Locate the cell with the specified text and output its [X, Y] center coordinate. 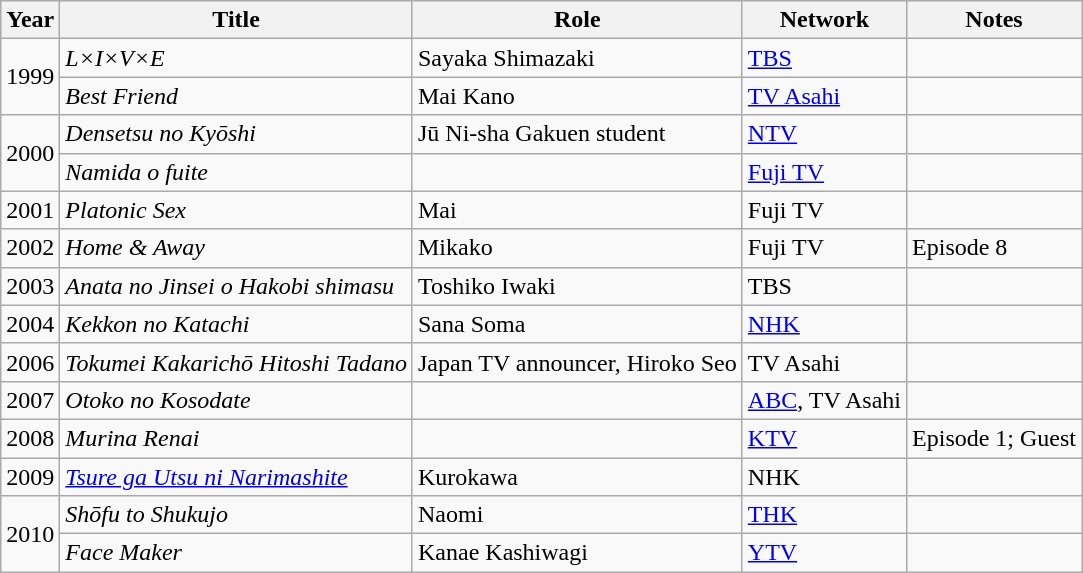
Toshiko Iwaki [577, 286]
ABC, TV Asahi [824, 400]
Year [30, 20]
Mikako [577, 248]
KTV [824, 438]
Home & Away [236, 248]
2008 [30, 438]
Anata no Jinsei o Hakobi shimasu [236, 286]
Mai Kano [577, 96]
2006 [30, 362]
2009 [30, 477]
Japan TV announcer, Hiroko Seo [577, 362]
Network [824, 20]
2000 [30, 153]
Title [236, 20]
2010 [30, 534]
Sayaka Shimazaki [577, 58]
Kekkon no Katachi [236, 324]
2004 [30, 324]
THK [824, 515]
NTV [824, 134]
Episode 1; Guest [994, 438]
Namida o fuite [236, 172]
Notes [994, 20]
Densetsu no Kyōshi [236, 134]
Role [577, 20]
2002 [30, 248]
Kanae Kashiwagi [577, 553]
1999 [30, 77]
Mai [577, 210]
Sana Soma [577, 324]
Platonic Sex [236, 210]
L×I×V×E [236, 58]
2001 [30, 210]
2007 [30, 400]
Tokumei Kakarichō Hitoshi Tadano [236, 362]
Jū Ni-sha Gakuen student [577, 134]
Face Maker [236, 553]
Otoko no Kosodate [236, 400]
YTV [824, 553]
Naomi [577, 515]
Episode 8 [994, 248]
Best Friend [236, 96]
2003 [30, 286]
Kurokawa [577, 477]
Tsure ga Utsu ni Narimashite [236, 477]
Murina Renai [236, 438]
Shōfu to Shukujo [236, 515]
